Return the [X, Y] coordinate for the center point of the cell that contains the specified text.  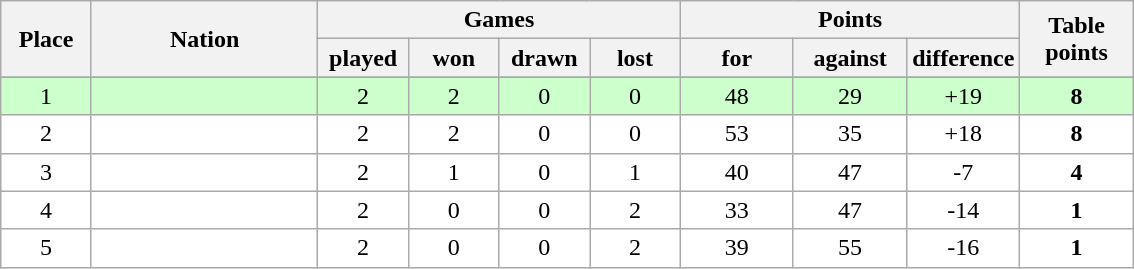
played [364, 58]
-7 [964, 172]
39 [736, 248]
33 [736, 210]
-14 [964, 210]
Place [46, 39]
35 [850, 134]
55 [850, 248]
48 [736, 96]
Points [850, 20]
40 [736, 172]
-16 [964, 248]
difference [964, 58]
won [454, 58]
3 [46, 172]
+19 [964, 96]
lost [636, 58]
53 [736, 134]
drawn [544, 58]
Tablepoints [1076, 39]
Games [499, 20]
29 [850, 96]
5 [46, 248]
for [736, 58]
Nation [204, 39]
against [850, 58]
+18 [964, 134]
